Find where the given text appears and provide that cell's center as (x, y) coordinate. 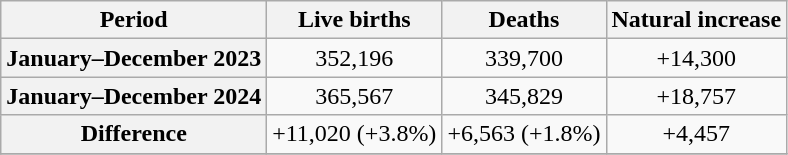
Difference (134, 134)
+4,457 (696, 134)
352,196 (354, 58)
+11,020 (+3.8%) (354, 134)
365,567 (354, 96)
January–December 2023 (134, 58)
Live births (354, 20)
+6,563 (+1.8%) (524, 134)
Deaths (524, 20)
+14,300 (696, 58)
345,829 (524, 96)
January–December 2024 (134, 96)
+18,757 (696, 96)
339,700 (524, 58)
Period (134, 20)
Natural increase (696, 20)
